Provide the [X, Y] coordinate of the cell's center where the given text is located.  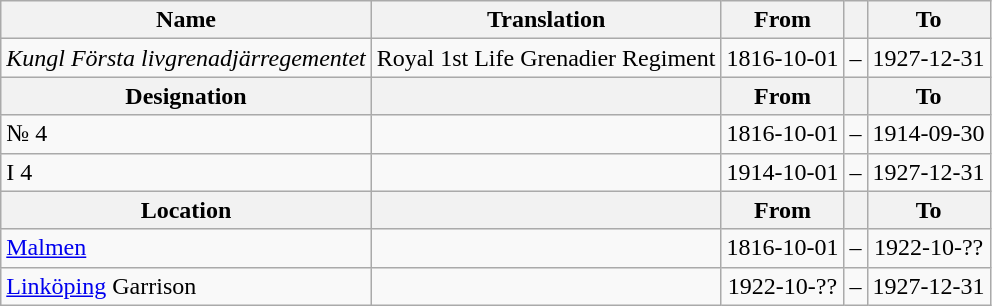
Linköping Garrison [186, 286]
Royal 1st Life Grenadier Regiment [546, 58]
I 4 [186, 172]
Kungl Första livgrenadjärregementet [186, 58]
Malmen [186, 248]
Location [186, 210]
Designation [186, 96]
Translation [546, 20]
Name [186, 20]
№ 4 [186, 134]
1914-10-01 [782, 172]
1914-09-30 [928, 134]
